Determine the (x, y) coordinate at the center of the cell enclosing the given text.  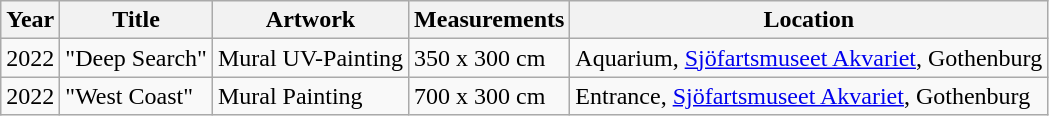
350 x 300 cm (490, 58)
Mural Painting (310, 96)
Artwork (310, 20)
700 x 300 cm (490, 96)
Title (136, 20)
"Deep Search" (136, 58)
Aquarium, Sjöfartsmuseet Akvariet, Gothenburg (809, 58)
"West Coast" (136, 96)
Year (30, 20)
Entrance, Sjöfartsmuseet Akvariet, Gothenburg (809, 96)
Mural UV-Painting (310, 58)
Location (809, 20)
Measurements (490, 20)
